Return the [X, Y] coordinate for the center point of the cell that contains the specified text.  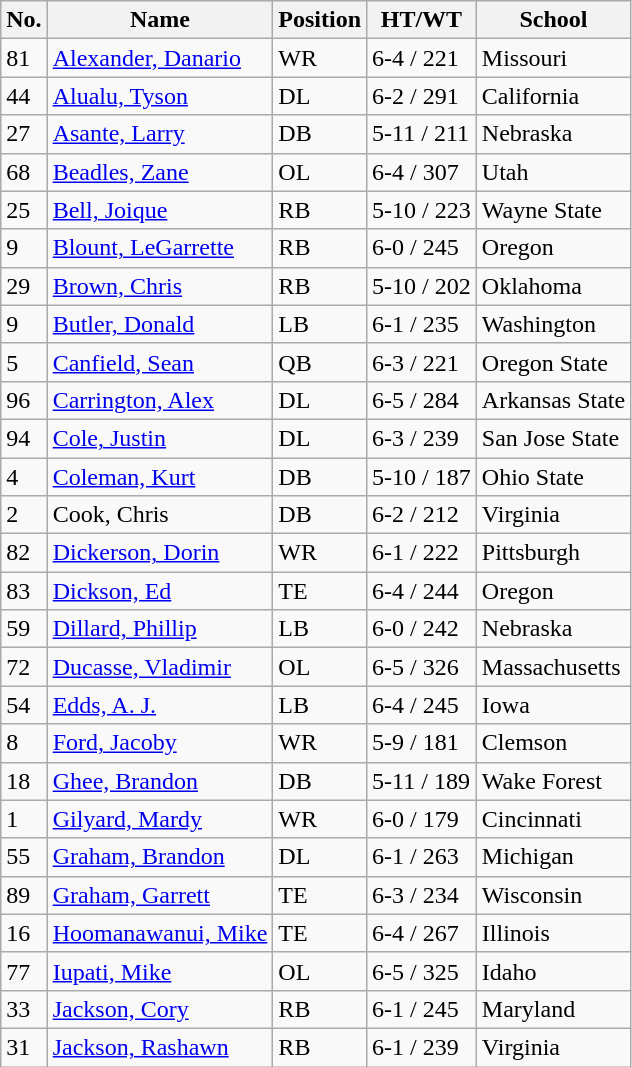
29 [24, 286]
6-4 / 221 [422, 58]
68 [24, 172]
Wayne State [553, 210]
1 [24, 819]
6-3 / 221 [422, 362]
Iowa [553, 705]
6-3 / 239 [422, 438]
94 [24, 438]
Carrington, Alex [160, 400]
Dillard, Phillip [160, 629]
59 [24, 629]
Wisconsin [553, 895]
Blount, LeGarrette [160, 248]
Idaho [553, 971]
44 [24, 96]
Hoomanawanui, Mike [160, 933]
33 [24, 1009]
Dickson, Ed [160, 591]
Name [160, 20]
QB [320, 362]
Clemson [553, 743]
55 [24, 857]
18 [24, 781]
16 [24, 933]
Ford, Jacoby [160, 743]
Missouri [553, 58]
Asante, Larry [160, 134]
Brown, Chris [160, 286]
Butler, Donald [160, 324]
HT/WT [422, 20]
6-1 / 245 [422, 1009]
Utah [553, 172]
6-4 / 267 [422, 933]
School [553, 20]
Wake Forest [553, 781]
5-10 / 223 [422, 210]
Jackson, Cory [160, 1009]
6-5 / 325 [422, 971]
Alualu, Tyson [160, 96]
Beadles, Zane [160, 172]
Ducasse, Vladimir [160, 667]
4 [24, 477]
Ohio State [553, 477]
31 [24, 1047]
5-11 / 189 [422, 781]
2 [24, 515]
6-5 / 326 [422, 667]
Michigan [553, 857]
Pittsburgh [553, 553]
6-1 / 239 [422, 1047]
California [553, 96]
Maryland [553, 1009]
6-2 / 291 [422, 96]
Oregon State [553, 362]
8 [24, 743]
54 [24, 705]
6-0 / 245 [422, 248]
6-1 / 263 [422, 857]
Massachusetts [553, 667]
5-9 / 181 [422, 743]
81 [24, 58]
Dickerson, Dorin [160, 553]
5 [24, 362]
82 [24, 553]
Arkansas State [553, 400]
6-0 / 179 [422, 819]
6-1 / 235 [422, 324]
Graham, Garrett [160, 895]
6-4 / 245 [422, 705]
27 [24, 134]
77 [24, 971]
89 [24, 895]
6-2 / 212 [422, 515]
6-4 / 244 [422, 591]
Washington [553, 324]
Alexander, Danario [160, 58]
Oklahoma [553, 286]
No. [24, 20]
Cole, Justin [160, 438]
Gilyard, Mardy [160, 819]
Bell, Joique [160, 210]
Graham, Brandon [160, 857]
96 [24, 400]
5-10 / 202 [422, 286]
5-11 / 211 [422, 134]
Iupati, Mike [160, 971]
72 [24, 667]
25 [24, 210]
Cincinnati [553, 819]
6-3 / 234 [422, 895]
5-10 / 187 [422, 477]
Ghee, Brandon [160, 781]
6-1 / 222 [422, 553]
6-4 / 307 [422, 172]
Canfield, Sean [160, 362]
Jackson, Rashawn [160, 1047]
Edds, A. J. [160, 705]
Coleman, Kurt [160, 477]
6-5 / 284 [422, 400]
Position [320, 20]
San Jose State [553, 438]
6-0 / 242 [422, 629]
83 [24, 591]
Illinois [553, 933]
Cook, Chris [160, 515]
